From the cell containing the given text, extract its center point as (X, Y) coordinate. 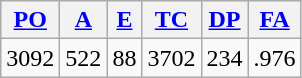
A (84, 20)
E (124, 20)
DP (224, 20)
3702 (172, 58)
88 (124, 58)
PO (30, 20)
.976 (274, 58)
234 (224, 58)
522 (84, 58)
3092 (30, 58)
TC (172, 20)
FA (274, 20)
